Return the [X, Y] coordinate for the center point of the cell that contains the specified text.  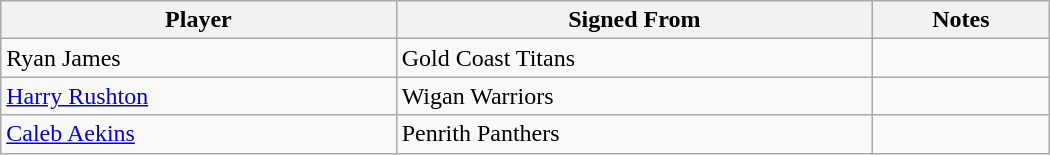
Penrith Panthers [634, 134]
Notes [962, 20]
Signed From [634, 20]
Harry Rushton [198, 96]
Wigan Warriors [634, 96]
Ryan James [198, 58]
Gold Coast Titans [634, 58]
Player [198, 20]
Caleb Aekins [198, 134]
